Capture the cell that displays the provided text and extract its [X, Y] central coordinate. 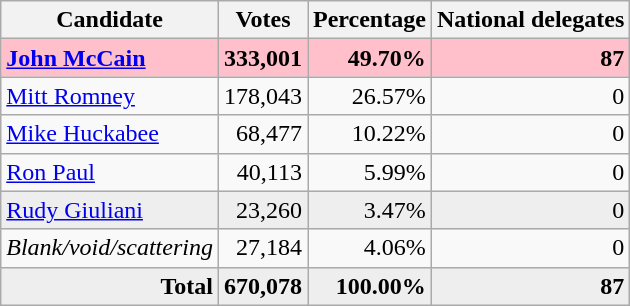
Ron Paul [110, 172]
Percentage [370, 20]
Candidate [110, 20]
Rudy Giuliani [110, 210]
4.06% [370, 248]
3.47% [370, 210]
68,477 [262, 134]
670,078 [262, 286]
27,184 [262, 248]
23,260 [262, 210]
26.57% [370, 96]
Votes [262, 20]
National delegates [530, 20]
Mitt Romney [110, 96]
178,043 [262, 96]
10.22% [370, 134]
Mike Huckabee [110, 134]
100.00% [370, 286]
5.99% [370, 172]
49.70% [370, 58]
333,001 [262, 58]
40,113 [262, 172]
Total [110, 286]
Blank/void/scattering [110, 248]
John McCain [110, 58]
